Scan for the cell matching the given text and deliver its (x, y) coordinate at center. 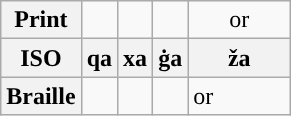
ža (240, 58)
ISO (41, 58)
qa (99, 58)
xa (136, 58)
Braille (41, 96)
ġa (170, 58)
Print (41, 20)
